Extract the [X, Y] coordinate from the center of the cell holding the provided text.  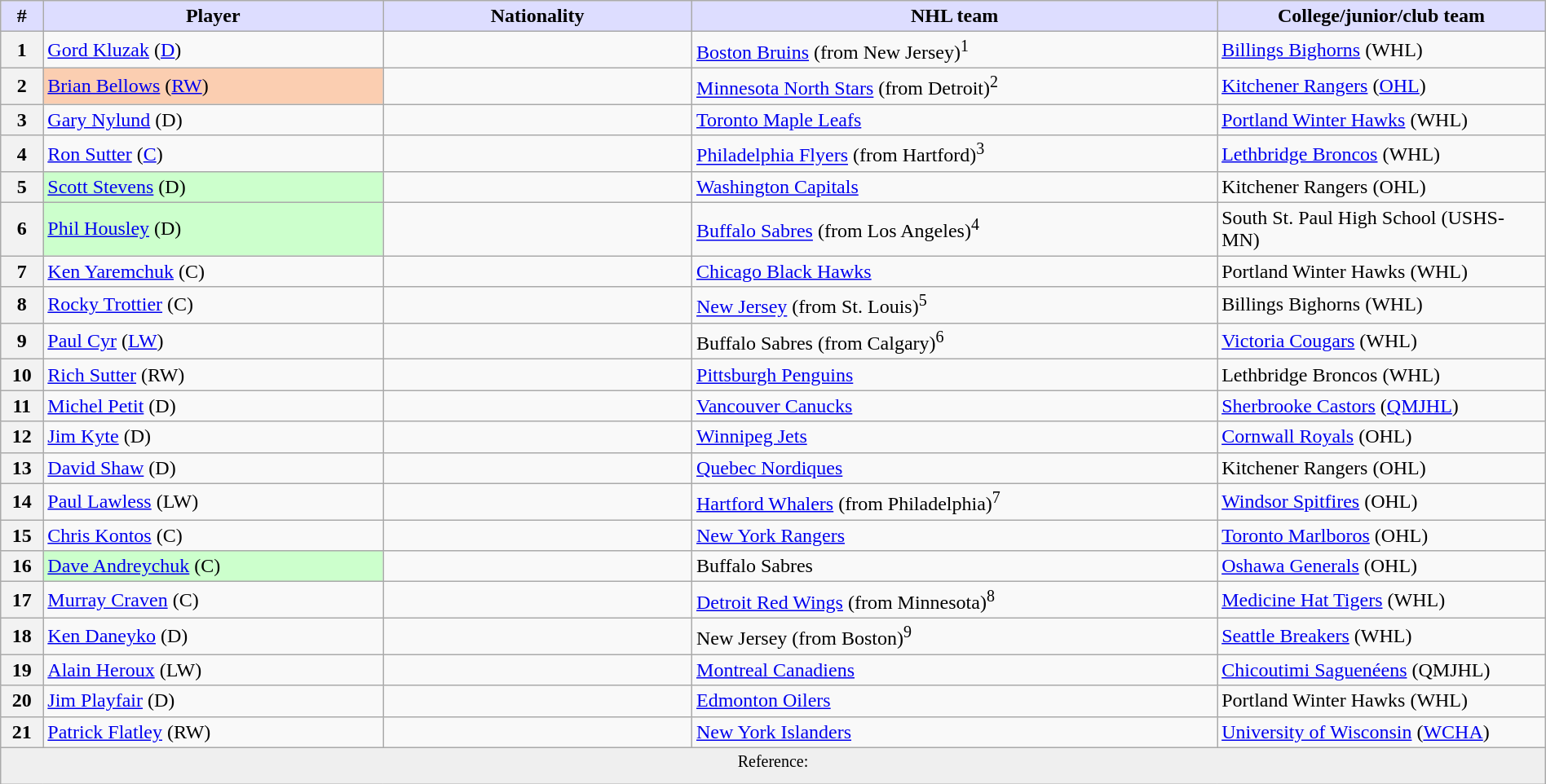
4 [22, 153]
19 [22, 670]
Toronto Marlboros (OHL) [1381, 535]
Seattle Breakers (WHL) [1381, 636]
Oshawa Generals (OHL) [1381, 566]
Buffalo Sabres (from Los Angeles)4 [955, 230]
Philadelphia Flyers (from Hartford)3 [955, 153]
# [22, 16]
New York Rangers [955, 535]
Reference: [773, 766]
5 [22, 187]
14 [22, 502]
8 [22, 305]
Medicine Hat Tigers (WHL) [1381, 600]
Windsor Spitfires (OHL) [1381, 502]
10 [22, 375]
13 [22, 468]
Ken Daneyko (D) [214, 636]
New Jersey (from St. Louis)5 [955, 305]
Jim Playfair (D) [214, 701]
6 [22, 230]
South St. Paul High School (USHS-MN) [1381, 230]
20 [22, 701]
Chicago Black Hawks [955, 271]
Murray Craven (C) [214, 600]
Quebec Nordiques [955, 468]
Gord Kluzak (D) [214, 51]
Vancouver Canucks [955, 406]
Paul Lawless (LW) [214, 502]
College/junior/club team [1381, 16]
Patrick Flatley (RW) [214, 732]
Edmonton Oilers [955, 701]
Rocky Trottier (C) [214, 305]
Scott Stevens (D) [214, 187]
Montreal Canadiens [955, 670]
Toronto Maple Leafs [955, 120]
Dave Andreychuk (C) [214, 566]
David Shaw (D) [214, 468]
17 [22, 600]
Ken Yaremchuk (C) [214, 271]
Victoria Cougars (WHL) [1381, 341]
Player [214, 16]
Ron Sutter (C) [214, 153]
Hartford Whalers (from Philadelphia)7 [955, 502]
Chicoutimi Saguenéens (QMJHL) [1381, 670]
Phil Housley (D) [214, 230]
Washington Capitals [955, 187]
Sherbrooke Castors (QMJHL) [1381, 406]
7 [22, 271]
16 [22, 566]
Michel Petit (D) [214, 406]
Buffalo Sabres [955, 566]
3 [22, 120]
Minnesota North Stars (from Detroit)2 [955, 86]
11 [22, 406]
Rich Sutter (RW) [214, 375]
New Jersey (from Boston)9 [955, 636]
Paul Cyr (LW) [214, 341]
Brian Bellows (RW) [214, 86]
Buffalo Sabres (from Calgary)6 [955, 341]
15 [22, 535]
9 [22, 341]
2 [22, 86]
18 [22, 636]
Alain Heroux (LW) [214, 670]
12 [22, 437]
Boston Bruins (from New Jersey)1 [955, 51]
Cornwall Royals (OHL) [1381, 437]
New York Islanders [955, 732]
University of Wisconsin (WCHA) [1381, 732]
NHL team [955, 16]
Detroit Red Wings (from Minnesota)8 [955, 600]
Gary Nylund (D) [214, 120]
Pittsburgh Penguins [955, 375]
21 [22, 732]
Jim Kyte (D) [214, 437]
Nationality [538, 16]
Chris Kontos (C) [214, 535]
Winnipeg Jets [955, 437]
1 [22, 51]
